Scan for the cell matching the given text and deliver its (x, y) coordinate at center. 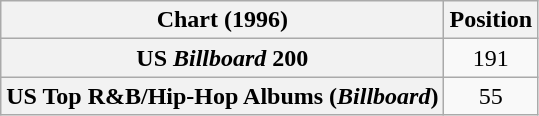
55 (491, 96)
Chart (1996) (222, 20)
US Top R&B/Hip-Hop Albums (Billboard) (222, 96)
Position (491, 20)
US Billboard 200 (222, 58)
191 (491, 58)
